From the cell containing the given text, extract its center point as (x, y) coordinate. 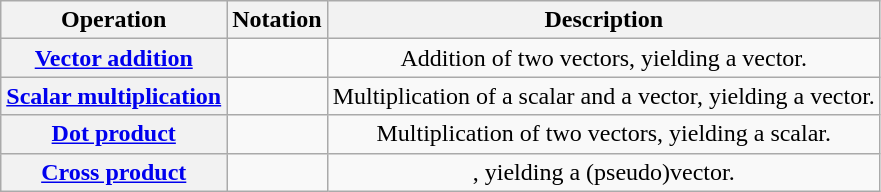
Dot product (114, 134)
, yielding a (pseudo)vector. (604, 172)
Multiplication of a scalar and a vector, yielding a vector. (604, 96)
Description (604, 20)
Scalar multiplication (114, 96)
Vector addition (114, 58)
Operation (114, 20)
Multiplication of two vectors, yielding a scalar. (604, 134)
Cross product (114, 172)
Notation (277, 20)
Addition of two vectors, yielding a vector. (604, 58)
